Extract the [x, y] coordinate from the center of the cell holding the provided text.  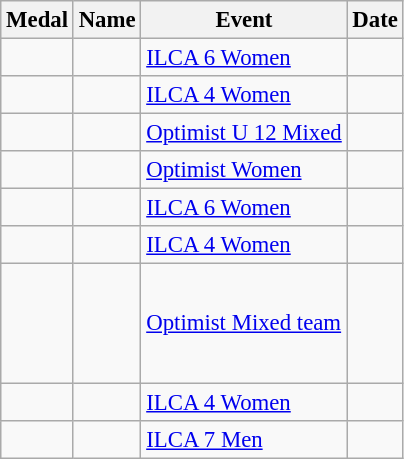
Medal [38, 20]
Name [107, 20]
Optimist U 12 Mixed [244, 133]
Date [375, 20]
Event [244, 20]
ILCA 7 Men [244, 439]
Optimist Women [244, 170]
Optimist Mixed team [244, 324]
